Find where the given text appears and provide that cell's center as (x, y) coordinate. 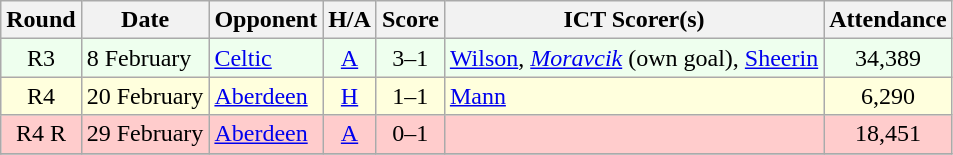
18,451 (888, 134)
ICT Scorer(s) (634, 20)
20 February (145, 96)
0–1 (410, 134)
H (350, 96)
Date (145, 20)
3–1 (410, 58)
29 February (145, 134)
R4 R (41, 134)
Opponent (266, 20)
Attendance (888, 20)
Score (410, 20)
R4 (41, 96)
8 February (145, 58)
Celtic (266, 58)
Wilson, Moravcik (own goal), Sheerin (634, 58)
R3 (41, 58)
1–1 (410, 96)
6,290 (888, 96)
Mann (634, 96)
Round (41, 20)
34,389 (888, 58)
H/A (350, 20)
